Extract the (x, y) coordinate from the center of the cell holding the provided text.  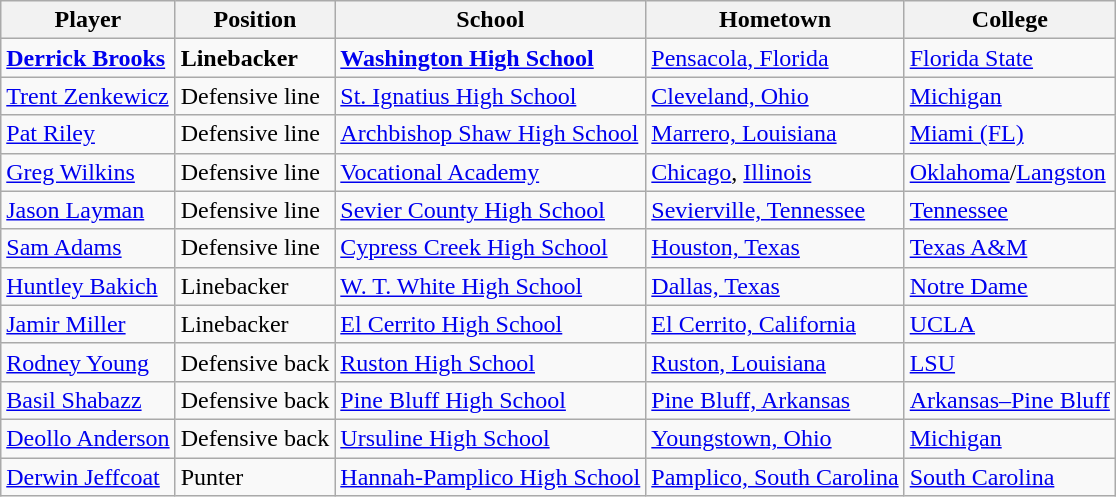
Huntley Bakich (88, 286)
LSU (1010, 362)
School (490, 20)
Houston, Texas (775, 248)
Derrick Brooks (88, 58)
Notre Dame (1010, 286)
W. T. White High School (490, 286)
Vocational Academy (490, 172)
Rodney Young (88, 362)
Cleveland, Ohio (775, 96)
Sevierville, Tennessee (775, 210)
Derwin Jeffcoat (88, 477)
Arkansas–Pine Bluff (1010, 400)
Miami (FL) (1010, 134)
Pine Bluff, Arkansas (775, 400)
Hometown (775, 20)
Pine Bluff High School (490, 400)
Jamir Miller (88, 324)
Ruston, Louisiana (775, 362)
Texas A&M (1010, 248)
Dallas, Texas (775, 286)
Sevier County High School (490, 210)
St. Ignatius High School (490, 96)
Archbishop Shaw High School (490, 134)
Basil Shabazz (88, 400)
Tennessee (1010, 210)
College (1010, 20)
Sam Adams (88, 248)
Ruston High School (490, 362)
Punter (255, 477)
Jason Layman (88, 210)
South Carolina (1010, 477)
Deollo Anderson (88, 438)
Chicago, Illinois (775, 172)
Hannah-Pamplico High School (490, 477)
Cypress Creek High School (490, 248)
Pamplico, South Carolina (775, 477)
Washington High School (490, 58)
Marrero, Louisiana (775, 134)
Position (255, 20)
El Cerrito, California (775, 324)
UCLA (1010, 324)
Pensacola, Florida (775, 58)
El Cerrito High School (490, 324)
Player (88, 20)
Pat Riley (88, 134)
Oklahoma/Langston (1010, 172)
Youngstown, Ohio (775, 438)
Florida State (1010, 58)
Trent Zenkewicz (88, 96)
Ursuline High School (490, 438)
Greg Wilkins (88, 172)
